Search for the cell housing the specified text and yield its [x, y] center coordinate. 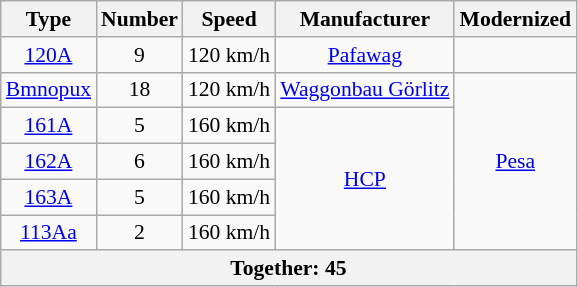
113Aa [48, 233]
Type [48, 19]
Modernized [515, 19]
6 [140, 162]
Pafawag [364, 55]
162A [48, 162]
Waggonbau Görlitz [364, 90]
HCP [364, 179]
2 [140, 233]
Speed [229, 19]
163A [48, 197]
Together: 45 [288, 269]
Manufacturer [364, 19]
161A [48, 126]
Number [140, 19]
Pesa [515, 161]
9 [140, 55]
120A [48, 55]
18 [140, 90]
Bmnopux [48, 90]
